Pinpoint the cell where the given text exists, returning its (x, y) midpoint coordinate. 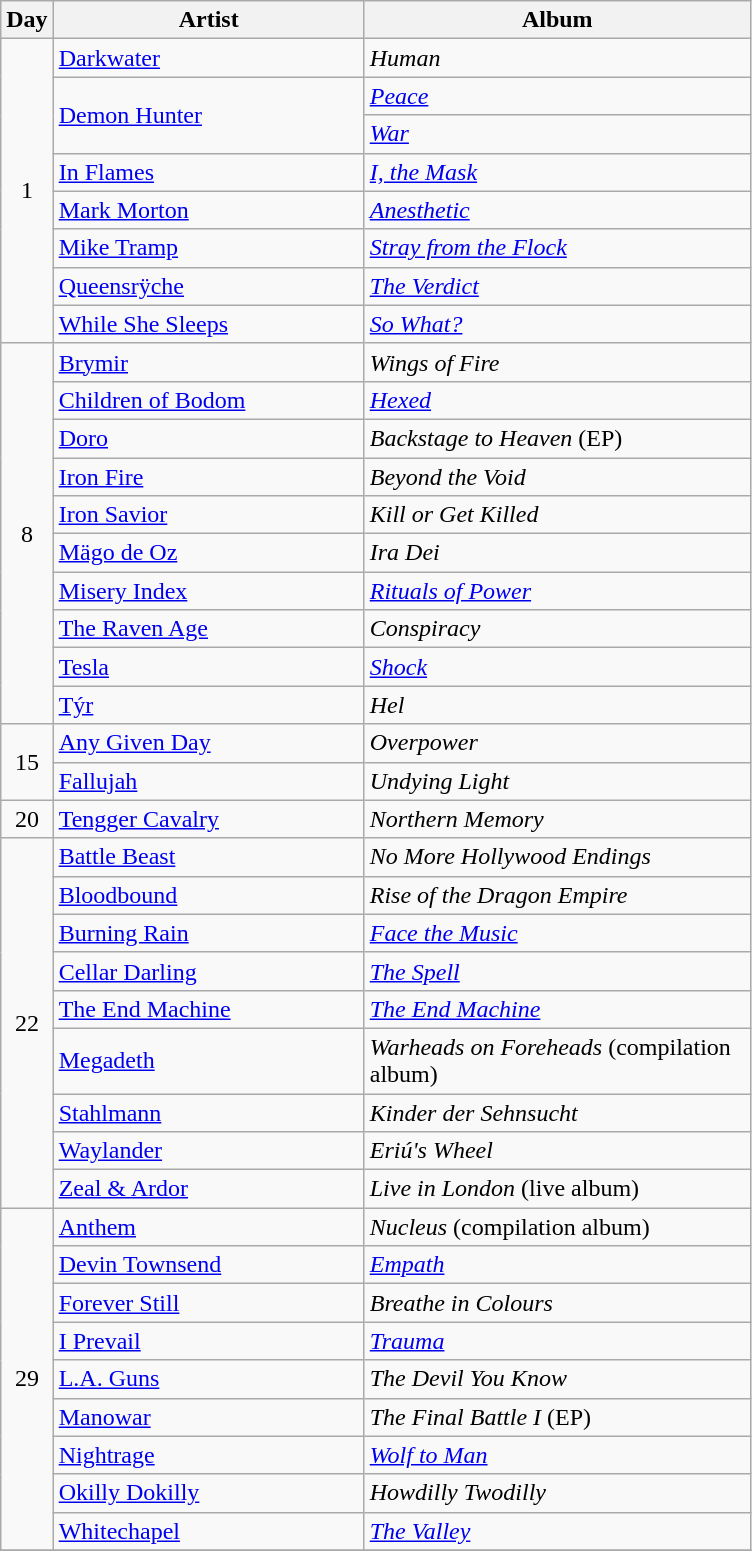
Whitechapel (208, 1531)
Live in London (live album) (557, 1189)
Breathe in Colours (557, 1303)
20 (27, 819)
Empath (557, 1265)
1 (27, 191)
Darkwater (208, 58)
Mark Morton (208, 210)
Hexed (557, 400)
Conspiracy (557, 629)
Bloodbound (208, 895)
22 (27, 1023)
Okilly Dokilly (208, 1493)
Týr (208, 705)
Children of Bodom (208, 400)
L.A. Guns (208, 1379)
Northern Memory (557, 819)
Shock (557, 667)
Overpower (557, 743)
Misery Index (208, 591)
Mike Tramp (208, 248)
Artist (208, 20)
Album (557, 20)
Manowar (208, 1417)
Rituals of Power (557, 591)
No More Hollywood Endings (557, 857)
Peace (557, 96)
Devin Townsend (208, 1265)
Fallujah (208, 781)
Mägo de Oz (208, 553)
Trauma (557, 1341)
I Prevail (208, 1341)
Any Given Day (208, 743)
Rise of the Dragon Empire (557, 895)
Hel (557, 705)
The Final Battle I (EP) (557, 1417)
Backstage to Heaven (EP) (557, 438)
8 (27, 534)
Eriú's Wheel (557, 1151)
Iron Fire (208, 477)
The Raven Age (208, 629)
Stray from the Flock (557, 248)
Tengger Cavalry (208, 819)
Warheads on Foreheads (compilation album) (557, 1060)
29 (27, 1380)
Kinder der Sehnsucht (557, 1113)
Battle Beast (208, 857)
I, the Mask (557, 172)
Wings of Fire (557, 362)
The Verdict (557, 286)
The Devil You Know (557, 1379)
In Flames (208, 172)
Anesthetic (557, 210)
War (557, 134)
Waylander (208, 1151)
Demon Hunter (208, 115)
Kill or Get Killed (557, 515)
While She Sleeps (208, 324)
Undying Light (557, 781)
15 (27, 762)
Tesla (208, 667)
Forever Still (208, 1303)
Human (557, 58)
Day (27, 20)
Iron Savior (208, 515)
Burning Rain (208, 933)
Cellar Darling (208, 971)
Brymir (208, 362)
Wolf to Man (557, 1455)
So What? (557, 324)
Doro (208, 438)
Anthem (208, 1227)
The Spell (557, 971)
Megadeth (208, 1060)
Stahlmann (208, 1113)
The Valley (557, 1531)
Face the Music (557, 933)
Ira Dei (557, 553)
Beyond the Void (557, 477)
Nucleus (compilation album) (557, 1227)
Nightrage (208, 1455)
Queensrÿche (208, 286)
Howdilly Twodilly (557, 1493)
Zeal & Ardor (208, 1189)
